For the text-containing cell, return its midpoint in (X, Y) coordinate format. 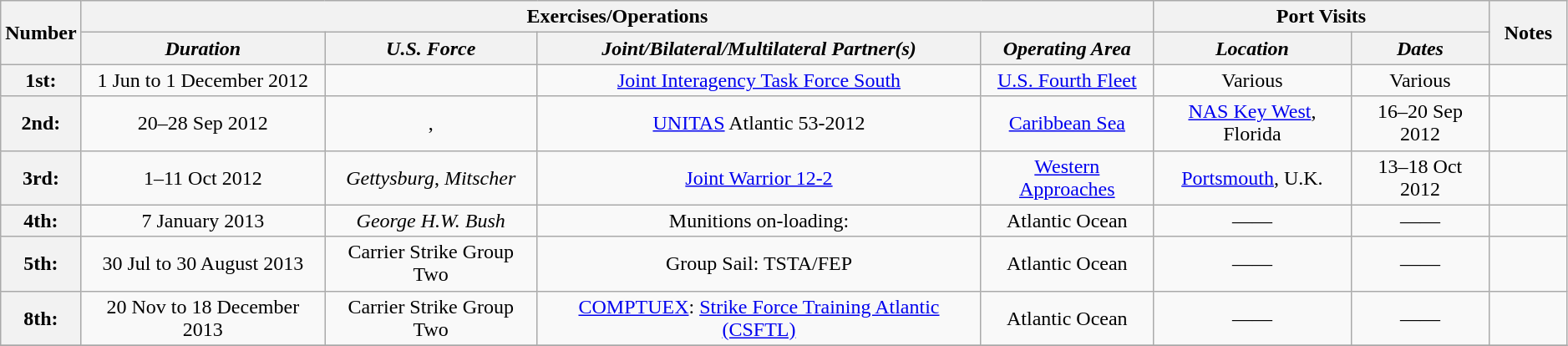
Joint Warrior 12-2 (759, 177)
Exercises/Operations (617, 17)
13–18 Oct 2012 (1420, 177)
16–20 Sep 2012 (1420, 124)
1 Jun to 1 December 2012 (202, 80)
30 Jul to 30 August 2013 (202, 264)
20–28 Sep 2012 (202, 124)
Western Approaches (1067, 177)
Gettysburg, Mitscher (430, 177)
Portsmouth, U.K. (1253, 177)
7 January 2013 (202, 221)
5th: (41, 264)
Caribbean Sea (1067, 124)
UNITAS Atlantic 53-2012 (759, 124)
1st: (41, 80)
1–11 Oct 2012 (202, 177)
20 Nov to 18 December 2013 (202, 318)
2nd: (41, 124)
Duration (202, 48)
NAS Key West, Florida (1253, 124)
4th: (41, 221)
Number (41, 33)
3rd: (41, 177)
Port Visits (1322, 17)
Joint Interagency Task Force South (759, 80)
Munitions on-loading: (759, 221)
Location (1253, 48)
8th: (41, 318)
Notes (1529, 33)
U.S. Force (430, 48)
U.S. Fourth Fleet (1067, 80)
COMPTUEX: Strike Force Training Atlantic (CSFTL) (759, 318)
, (430, 124)
Dates (1420, 48)
George H.W. Bush (430, 221)
Operating Area (1067, 48)
Joint/Bilateral/Multilateral Partner(s) (759, 48)
Group Sail: TSTA/FEP (759, 264)
